Pinpoint the cell where the given text exists, returning its (X, Y) midpoint coordinate. 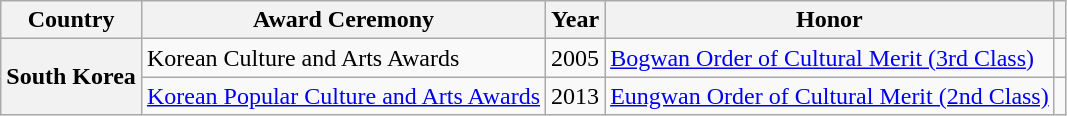
Eungwan Order of Cultural Merit (2nd Class) (830, 96)
Korean Popular Culture and Arts Awards (343, 96)
Korean Culture and Arts Awards (343, 58)
Bogwan Order of Cultural Merit (3rd Class) (830, 58)
2013 (576, 96)
South Korea (72, 77)
Honor (830, 20)
2005 (576, 58)
Award Ceremony (343, 20)
Country (72, 20)
Year (576, 20)
